Return the [X, Y] coordinate for the center point of the cell that contains the specified text.  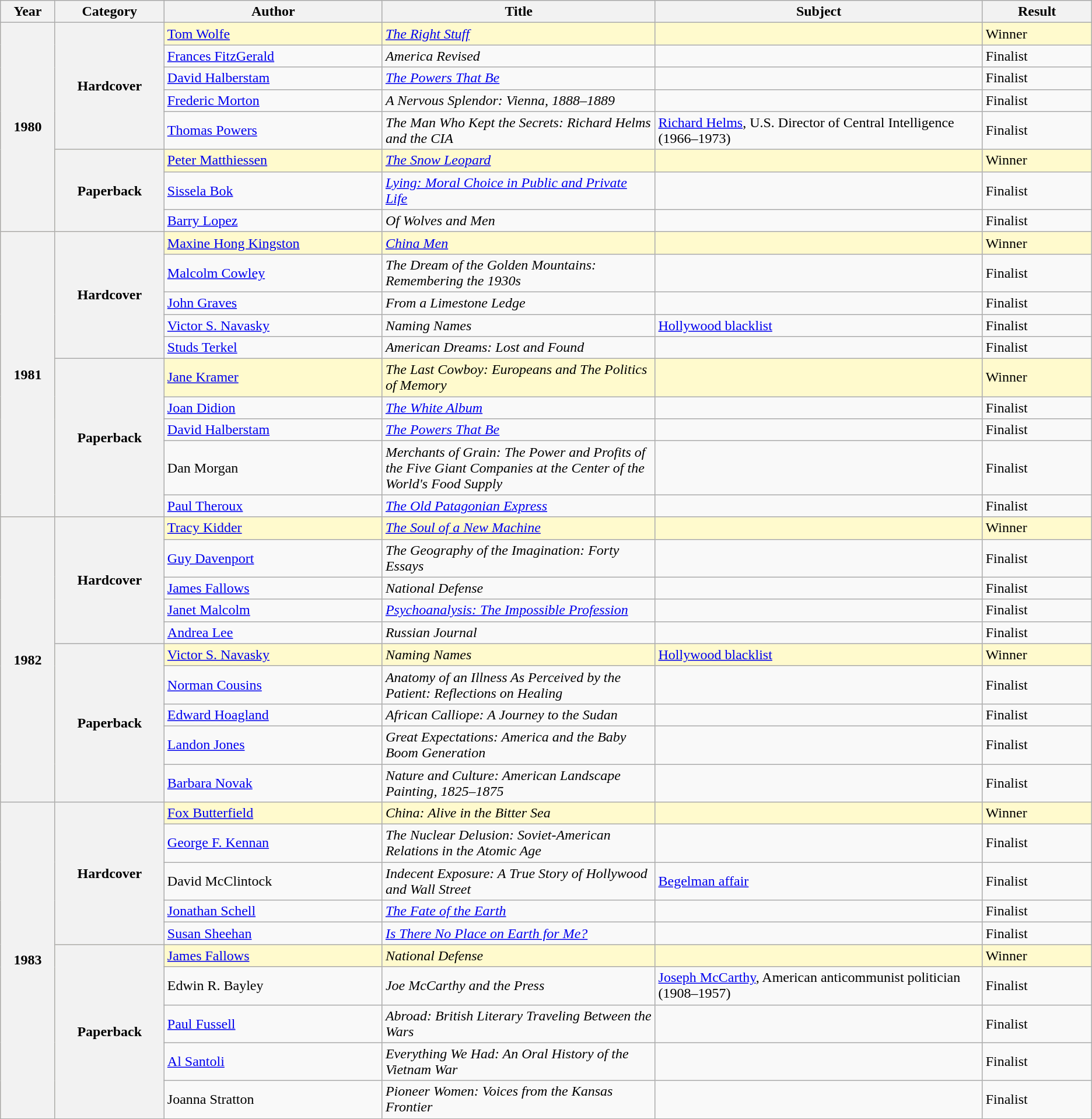
Maxine Hong Kingston [273, 243]
America Revised [519, 56]
The Snow Leopard [519, 160]
Abroad: British Literary Traveling Between the Wars [519, 1023]
Year [28, 12]
Frances FitzGerald [273, 56]
Psychoanalysis: The Impossible Profession [519, 610]
Paul Fussell [273, 1023]
China Men [519, 243]
Landon Jones [273, 744]
Edward Hoagland [273, 715]
Lying: Moral Choice in Public and Private Life [519, 190]
Begelman affair [819, 881]
The Man Who Kept the Secrets: Richard Helms and the CIA [519, 131]
Paul Theroux [273, 506]
Joseph McCarthy, American anticommunist politician (1908–1957) [819, 986]
Tracy Kidder [273, 528]
Of Wolves and Men [519, 221]
The Soul of a New Machine [519, 528]
George F. Kennan [273, 844]
Guy Davenport [273, 558]
Studs Terkel [273, 348]
Author [273, 12]
John Graves [273, 303]
Andrea Lee [273, 632]
Russian Journal [519, 632]
Barry Lopez [273, 221]
1980 [28, 127]
Everything We Had: An Oral History of the Vietnam War [519, 1062]
Tom Wolfe [273, 34]
Is There No Place on Earth for Me? [519, 933]
Al Santoli [273, 1062]
Pioneer Women: Voices from the Kansas Frontier [519, 1099]
Great Expectations: America and the Baby Boom Generation [519, 744]
1981 [28, 375]
The Nuclear Delusion: Soviet-American Relations in the Atomic Age [519, 844]
1982 [28, 659]
Category [110, 12]
The White Album [519, 408]
Joanna Stratton [273, 1099]
Jane Kramer [273, 378]
The Fate of the Earth [519, 911]
Malcolm Cowley [273, 273]
1983 [28, 960]
Anatomy of an Illness As Perceived by the Patient: Reflections on Healing [519, 685]
A Nervous Splendor: Vienna, 1888–1889 [519, 100]
Joe McCarthy and the Press [519, 986]
American Dreams: Lost and Found [519, 348]
Merchants of Grain: The Power and Profits of the Five Giant Companies at the Center of the World's Food Supply [519, 468]
The Dream of the Golden Mountains: Remembering the 1930s [519, 273]
African Calliope: A Journey to the Sudan [519, 715]
China: Alive in the Bitter Sea [519, 813]
Susan Sheehan [273, 933]
Result [1037, 12]
Fox Butterfield [273, 813]
The Right Stuff [519, 34]
Dan Morgan [273, 468]
Richard Helms, U.S. Director of Central Intelligence (1966–1973) [819, 131]
Peter Matthiessen [273, 160]
The Geography of the Imagination: Forty Essays [519, 558]
Joan Didion [273, 408]
Thomas Powers [273, 131]
The Last Cowboy: Europeans and The Politics of Memory [519, 378]
From a Limestone Ledge [519, 303]
David McClintock [273, 881]
Indecent Exposure: A True Story of Hollywood and Wall Street [519, 881]
Norman Cousins [273, 685]
Subject [819, 12]
Janet Malcolm [273, 610]
Title [519, 12]
Jonathan Schell [273, 911]
Barbara Novak [273, 783]
Edwin R. Bayley [273, 986]
Nature and Culture: American Landscape Painting, 1825–1875 [519, 783]
Frederic Morton [273, 100]
The Old Patagonian Express [519, 506]
Sissela Bok [273, 190]
